Detect which cell encompasses the target text, then output its (X, Y) center coordinate. 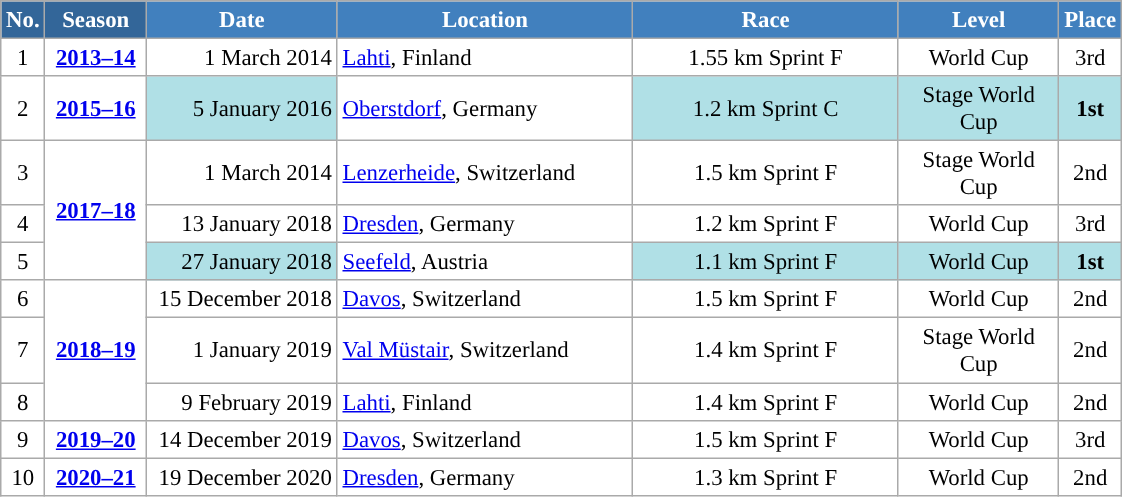
2020–21 (96, 477)
5 January 2016 (242, 108)
Val Müstair, Switzerland (485, 350)
19 December 2020 (242, 477)
1.1 km Sprint F (766, 262)
2015–16 (96, 108)
1 (23, 58)
2017–18 (96, 211)
No. (23, 20)
10 (23, 477)
2018–19 (96, 350)
5 (23, 262)
4 (23, 224)
13 January 2018 (242, 224)
Oberstdorf, Germany (485, 108)
1.3 km Sprint F (766, 477)
2019–20 (96, 439)
1.55 km Sprint F (766, 58)
Seefeld, Austria (485, 262)
2013–14 (96, 58)
7 (23, 350)
3 (23, 174)
Location (485, 20)
1 January 2019 (242, 350)
2 (23, 108)
1.2 km Sprint F (766, 224)
Level (978, 20)
8 (23, 402)
Place (1090, 20)
Date (242, 20)
Lenzerheide, Switzerland (485, 174)
Race (766, 20)
27 January 2018 (242, 262)
14 December 2019 (242, 439)
9 February 2019 (242, 402)
9 (23, 439)
1.2 km Sprint C (766, 108)
Season (96, 20)
15 December 2018 (242, 299)
6 (23, 299)
